Return the [x, y] coordinate for the center point of the cell that contains the specified text.  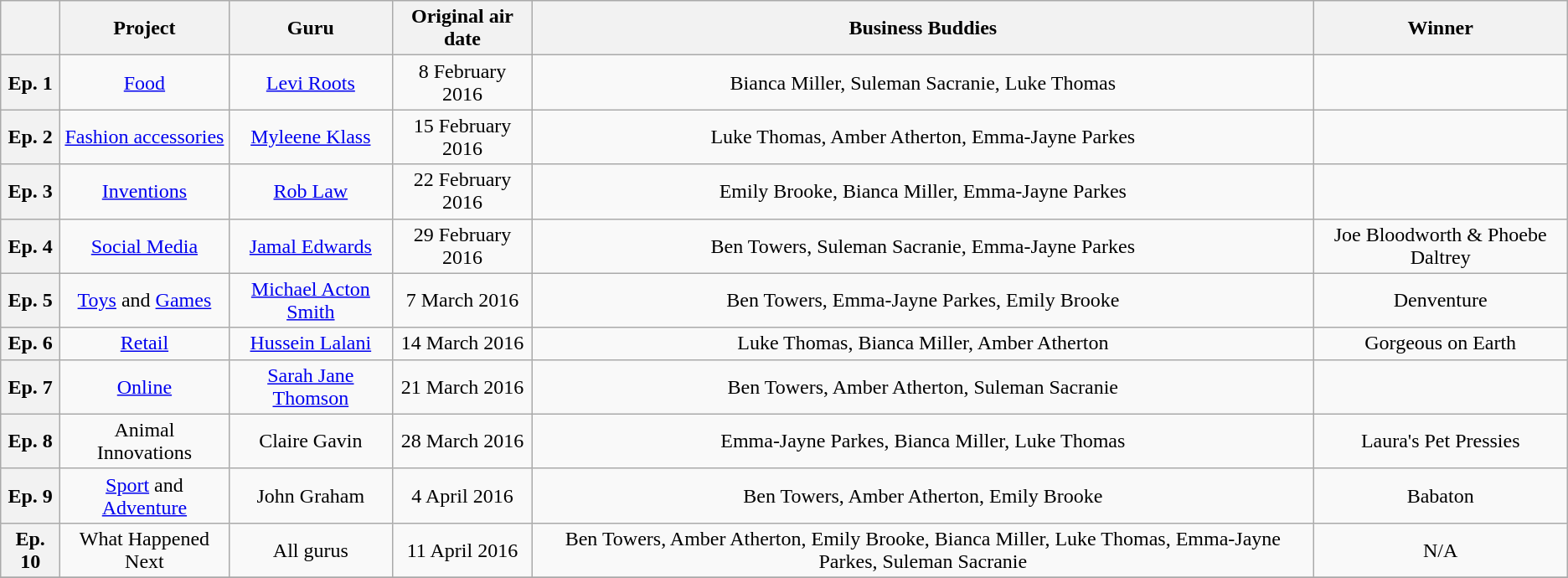
8 February 2016 [462, 82]
Hussein Lalani [310, 343]
29 February 2016 [462, 246]
Social Media [145, 246]
14 March 2016 [462, 343]
What Happened Next [145, 550]
Gorgeous on Earth [1441, 343]
11 April 2016 [462, 550]
Online [145, 387]
Sport and Adventure [145, 496]
Fashion accessories [145, 137]
Luke Thomas, Bianca Miller, Amber Atherton [923, 343]
Food [145, 82]
4 April 2016 [462, 496]
Ep. 10 [30, 550]
Inventions [145, 191]
Ep. 3 [30, 191]
John Graham [310, 496]
Ben Towers, Amber Atherton, Emily Brooke [923, 496]
Ep. 4 [30, 246]
Claire Gavin [310, 441]
Emma-Jayne Parkes, Bianca Miller, Luke Thomas [923, 441]
Bianca Miller, Suleman Sacranie, Luke Thomas [923, 82]
Michael Acton Smith [310, 300]
15 February 2016 [462, 137]
Ep. 5 [30, 300]
Joe Bloodworth & Phoebe Daltrey [1441, 246]
Ep. 6 [30, 343]
28 March 2016 [462, 441]
Jamal Edwards [310, 246]
Original air date [462, 28]
Ep. 1 [30, 82]
Ben Towers, Amber Atherton, Emily Brooke, Bianca Miller, Luke Thomas, Emma-Jayne Parkes, Suleman Sacranie [923, 550]
Babaton [1441, 496]
22 February 2016 [462, 191]
Sarah Jane Thomson [310, 387]
Rob Law [310, 191]
Ep. 9 [30, 496]
Ben Towers, Suleman Sacranie, Emma-Jayne Parkes [923, 246]
Ben Towers, Amber Atherton, Suleman Sacranie [923, 387]
Animal Innovations [145, 441]
Laura's Pet Pressies [1441, 441]
Luke Thomas, Amber Atherton, Emma-Jayne Parkes [923, 137]
Ep. 8 [30, 441]
21 March 2016 [462, 387]
Ep. 2 [30, 137]
Emily Brooke, Bianca Miller, Emma-Jayne Parkes [923, 191]
Myleene Klass [310, 137]
Denventure [1441, 300]
Toys and Games [145, 300]
Winner [1441, 28]
7 March 2016 [462, 300]
All gurus [310, 550]
Business Buddies [923, 28]
Retail [145, 343]
Levi Roots [310, 82]
Ep. 7 [30, 387]
Project [145, 28]
N/A [1441, 550]
Ben Towers, Emma-Jayne Parkes, Emily Brooke [923, 300]
Guru [310, 28]
